Return (X, Y) of the center of cell containing provided text 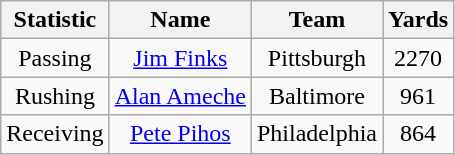
Passing (55, 58)
Philadelphia (316, 134)
Statistic (55, 20)
Rushing (55, 96)
961 (418, 96)
Receiving (55, 134)
Baltimore (316, 96)
Yards (418, 20)
2270 (418, 58)
864 (418, 134)
Pittsburgh (316, 58)
Alan Ameche (180, 96)
Name (180, 20)
Jim Finks (180, 58)
Pete Pihos (180, 134)
Team (316, 20)
